Output the [x, y] coordinate of the center of the cell containing the given text.  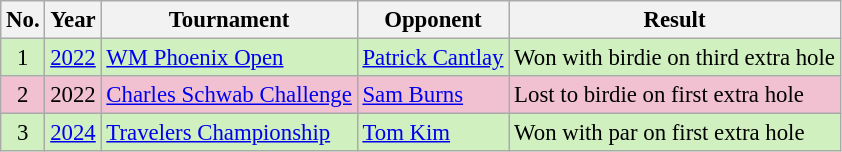
Travelers Championship [229, 133]
Tournament [229, 20]
Patrick Cantlay [433, 58]
Opponent [433, 20]
WM Phoenix Open [229, 58]
Won with par on first extra hole [674, 133]
Year [73, 20]
Lost to birdie on first extra hole [674, 95]
Result [674, 20]
Won with birdie on third extra hole [674, 58]
1 [23, 58]
2024 [73, 133]
3 [23, 133]
2 [23, 95]
No. [23, 20]
Sam Burns [433, 95]
Charles Schwab Challenge [229, 95]
Tom Kim [433, 133]
